Search for the cell housing the specified text and yield its [X, Y] center coordinate. 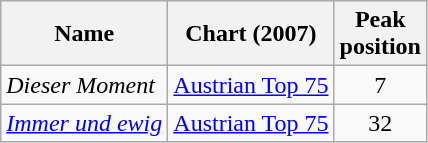
7 [380, 85]
Dieser Moment [84, 85]
Peakposition [380, 34]
32 [380, 123]
Immer und ewig [84, 123]
Name [84, 34]
Chart (2007) [251, 34]
